For the text-containing cell, return its midpoint in (x, y) coordinate format. 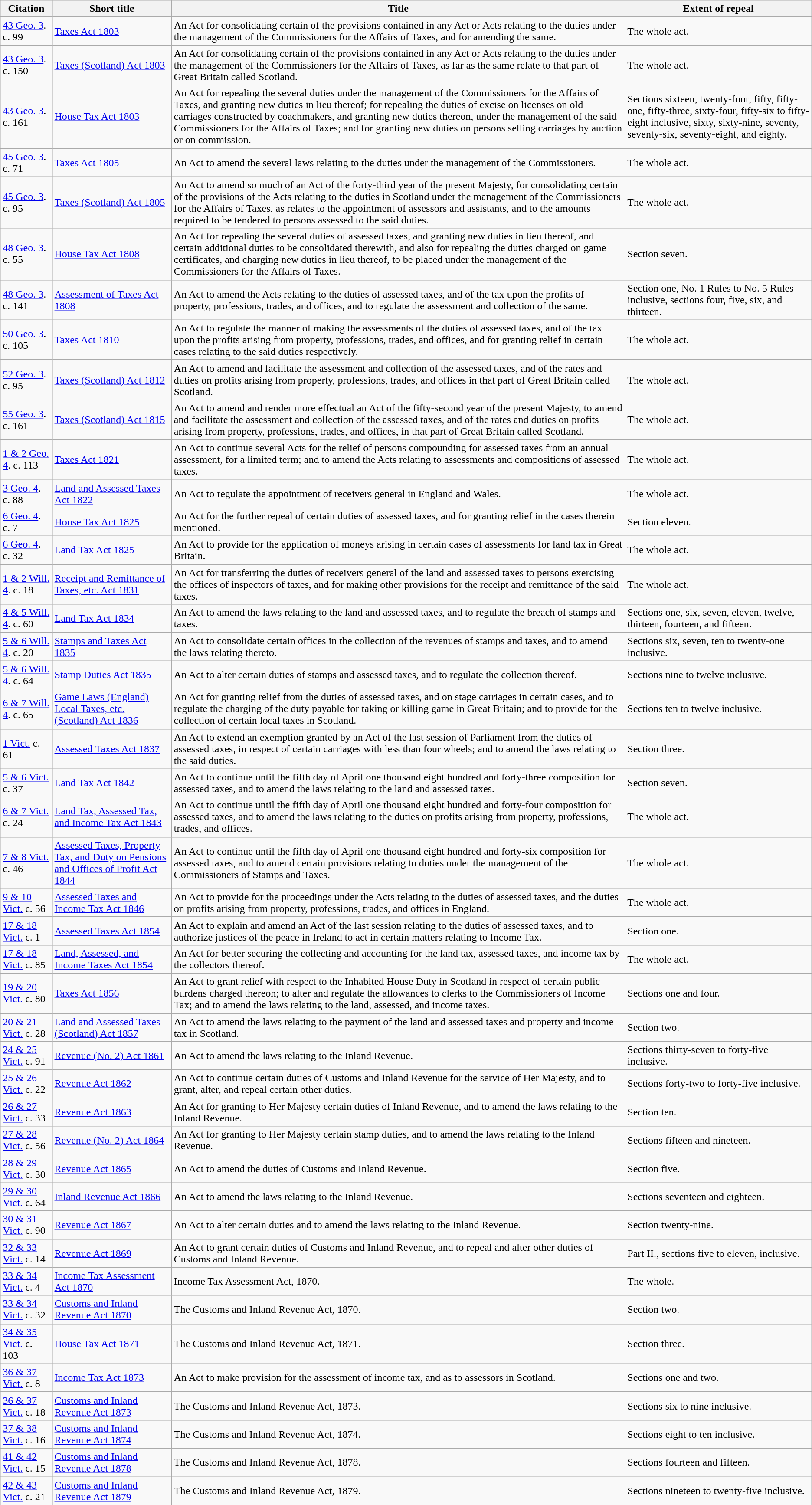
Assessed Taxes Act 1837 (112, 749)
Land Tax Act 1842 (112, 783)
Sections one and two. (718, 1378)
An Act for granting to Her Majesty certain duties of Inland Revenue, and to amend the laws relating to the Inland Revenue. (398, 1112)
26 & 27 Vict. c. 33 (26, 1112)
House Tax Act 1803 (112, 117)
The Customs and Inland Revenue Act, 1878. (398, 1462)
Revenue Act 1867 (112, 1225)
Sections forty-two to forty-five inclusive. (718, 1084)
Stamp Duties Act 1835 (112, 675)
45 Geo. 3. c. 71 (26, 162)
Sections ten to twelve inclusive. (718, 709)
3 Geo. 4. c. 88 (26, 494)
17 & 18 Vict. c. 1 (26, 931)
55 Geo. 3. c. 161 (26, 420)
Short title (112, 9)
Section eleven. (718, 522)
Taxes Act 1805 (112, 162)
5 & 6 Will. 4. c. 64 (26, 675)
Taxes (Scotland) Act 1803 (112, 65)
Assessed Taxes, Property Tax, and Duty on Pensions and Offices of Profit Act 1844 (112, 862)
19 & 20 Vict. c. 80 (26, 993)
Customs and Inland Revenue Act 1873 (112, 1406)
Section five. (718, 1169)
Taxes Act 1810 (112, 340)
An Act to grant certain duties of Customs and Inland Revenue, and to repeal and alter other duties of Customs and Inland Revenue. (398, 1253)
Taxes Act 1856 (112, 993)
Revenue Act 1862 (112, 1084)
An Act for granting to Her Majesty certain stamp duties, and to amend the laws relating to the Inland Revenue. (398, 1140)
48 Geo. 3. c. 55 (26, 254)
1 & 2 Will. 4. c. 18 (26, 584)
6 & 7 Will. 4. c. 65 (26, 709)
42 & 43 Vict. c. 21 (26, 1491)
House Tax Act 1871 (112, 1344)
43 Geo. 3. c. 99 (26, 31)
An Act to amend the several laws relating to the duties under the management of the Commissioners. (398, 162)
30 & 31 Vict. c. 90 (26, 1225)
27 & 28 Vict. c. 56 (26, 1140)
The Customs and Inland Revenue Act, 1870. (398, 1309)
Section one. (718, 931)
The Customs and Inland Revenue Act, 1873. (398, 1406)
Land Tax Act 1834 (112, 619)
Taxes (Scotland) Act 1815 (112, 420)
Land, Assessed, and Income Taxes Act 1854 (112, 959)
Taxes (Scotland) Act 1812 (112, 380)
Sections thirty-seven to forty-five inclusive. (718, 1056)
An Act to alter certain duties and to amend the laws relating to the Inland Revenue. (398, 1225)
An Act to make provision for the assessment of income tax, and as to assessors in Scotland. (398, 1378)
Inland Revenue Act 1866 (112, 1197)
Revenue (No. 2) Act 1861 (112, 1056)
Section twenty-nine. (718, 1225)
An Act to regulate the appointment of receivers general in England and Wales. (398, 494)
Customs and Inland Revenue Act 1879 (112, 1491)
Revenue (No. 2) Act 1864 (112, 1140)
1 & 2 Geo. 4. c. 113 (26, 459)
An Act for the further repeal of certain duties of assessed taxes, and for granting relief in the cases therein mentioned. (398, 522)
Land Tax Act 1825 (112, 550)
Income Tax Act 1873 (112, 1378)
An Act to amend the duties of Customs and Inland Revenue. (398, 1169)
Revenue Act 1863 (112, 1112)
6 Geo. 4. c. 7 (26, 522)
25 & 26 Vict. c. 22 (26, 1084)
Taxes Act 1803 (112, 31)
Game Laws (England) Local Taxes, etc. (Scotland) Act 1836 (112, 709)
Sections one, six, seven, eleven, twelve, thirteen, fourteen, and fifteen. (718, 619)
An Act to provide for the application of moneys arising in certain cases of assessments for land tax in Great Britain. (398, 550)
Customs and Inland Revenue Act 1874 (112, 1434)
Assessment of Taxes Act 1808 (112, 300)
Land and Assessed Taxes (Scotland) Act 1857 (112, 1027)
Taxes Act 1821 (112, 459)
House Tax Act 1808 (112, 254)
Customs and Inland Revenue Act 1870 (112, 1309)
Stamps and Taxes Act 1835 (112, 646)
The Customs and Inland Revenue Act, 1879. (398, 1491)
The Customs and Inland Revenue Act, 1871. (398, 1344)
17 & 18 Vict. c. 85 (26, 959)
An Act to consolidate certain offices in the collection of the revenues of stamps and taxes, and to amend the laws relating thereto. (398, 646)
Sections fifteen and nineteen. (718, 1140)
32 & 33 Vict. c. 14 (26, 1253)
33 & 34 Vict. c. 4 (26, 1282)
6 Geo. 4. c. 32 (26, 550)
Income Tax Assessment Act, 1870. (398, 1282)
Extent of repeal (718, 9)
The Customs and Inland Revenue Act, 1874. (398, 1434)
The whole. (718, 1282)
Sections six to nine inclusive. (718, 1406)
5 & 6 Vict. c. 37 (26, 783)
43 Geo. 3. c. 161 (26, 117)
Revenue Act 1865 (112, 1169)
Customs and Inland Revenue Act 1878 (112, 1462)
Land Tax, Assessed Tax, and Income Tax Act 1843 (112, 817)
20 & 21 Vict. c. 28 (26, 1027)
Taxes (Scotland) Act 1805 (112, 202)
50 Geo. 3. c. 105 (26, 340)
Citation (26, 9)
28 & 29 Vict. c. 30 (26, 1169)
37 & 38 Vict. c. 16 (26, 1434)
Receipt and Remittance of Taxes, etc. Act 1831 (112, 584)
34 & 35 Vict. c. 103 (26, 1344)
Sections nine to twelve inclusive. (718, 675)
Sections seventeen and eighteen. (718, 1197)
33 & 34 Vict. c. 32 (26, 1309)
Income Tax Assessment Act 1870 (112, 1282)
9 & 10 Vict. c. 56 (26, 902)
Assessed Taxes Act 1854 (112, 931)
Section one, No. 1 Rules to No. 5 Rules inclusive, sections four, five, six, and thirteen. (718, 300)
Part II., sections five to eleven, inclusive. (718, 1253)
41 & 42 Vict. c. 15 (26, 1462)
5 & 6 Will. 4. c. 20 (26, 646)
Sections six, seven, ten to twenty-one inclusive. (718, 646)
An Act for better securing the collecting and accounting for the land tax, assessed taxes, and income tax by the collectors thereof. (398, 959)
6 & 7 Vict. c. 24 (26, 817)
Sections nineteen to twenty-five inclusive. (718, 1491)
45 Geo. 3. c. 95 (26, 202)
An Act to amend the laws relating to the payment of the land and assessed taxes and property and income tax in Scotland. (398, 1027)
An Act to continue certain duties of Customs and Inland Revenue for the service of Her Majesty, and to grant, alter, and repeal certain other duties. (398, 1084)
Title (398, 9)
4 & 5 Will. 4. c. 60 (26, 619)
48 Geo. 3. c. 141 (26, 300)
24 & 25 Vict. c. 91 (26, 1056)
Assessed Taxes and Income Tax Act 1846 (112, 902)
36 & 37 Vict. c. 18 (26, 1406)
An Act to alter certain duties of stamps and assessed taxes, and to regulate the collection thereof. (398, 675)
29 & 30 Vict. c. 64 (26, 1197)
Sections fourteen and fifteen. (718, 1462)
43 Geo. 3. c. 150 (26, 65)
36 & 37 Vict. c. 8 (26, 1378)
An Act to amend the laws relating to the land and assessed taxes, and to regulate the breach of stamps and taxes. (398, 619)
1 Vict. c. 61 (26, 749)
House Tax Act 1825 (112, 522)
Sections one and four. (718, 993)
Land and Assessed Taxes Act 1822 (112, 494)
52 Geo. 3. c. 95 (26, 380)
7 & 8 Vict. c. 46 (26, 862)
Revenue Act 1869 (112, 1253)
Sections eight to ten inclusive. (718, 1434)
Section ten. (718, 1112)
